Scan for the cell matching the given text and deliver its (x, y) coordinate at center. 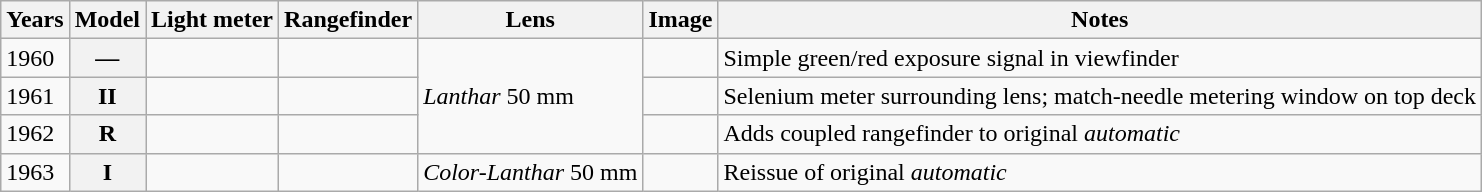
Rangefinder (348, 20)
I (107, 172)
Reissue of original automatic (1100, 172)
Color-Lanthar 50 mm (530, 172)
Light meter (212, 20)
1960 (35, 58)
1962 (35, 134)
Model (107, 20)
Years (35, 20)
Notes (1100, 20)
— (107, 58)
Image (680, 20)
Lanthar 50 mm (530, 96)
1961 (35, 96)
Simple green/red exposure signal in viewfinder (1100, 58)
Adds coupled rangefinder to original automatic (1100, 134)
Lens (530, 20)
R (107, 134)
1963 (35, 172)
Selenium meter surrounding lens; match-needle metering window on top deck (1100, 96)
II (107, 96)
